Extract the [X, Y] coordinate from the center of the cell holding the provided text.  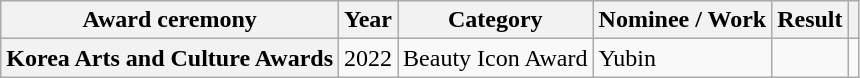
2022 [368, 58]
Nominee / Work [682, 20]
Korea Arts and Culture Awards [170, 58]
Award ceremony [170, 20]
Year [368, 20]
Beauty Icon Award [496, 58]
Result [810, 20]
Category [496, 20]
Yubin [682, 58]
